From the cell containing the given text, extract its center point as [x, y] coordinate. 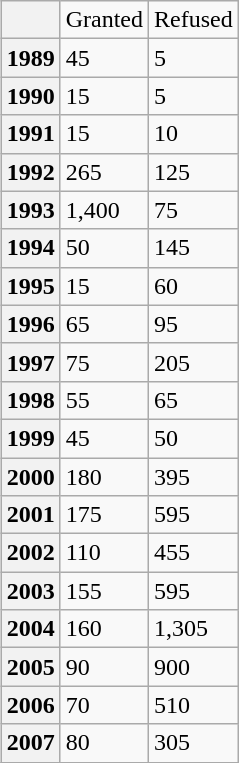
145 [194, 248]
1,305 [194, 629]
1998 [30, 400]
1992 [30, 172]
70 [104, 705]
395 [194, 477]
1,400 [104, 210]
1989 [30, 58]
900 [194, 667]
1995 [30, 286]
Refused [194, 20]
305 [194, 743]
510 [194, 705]
2003 [30, 591]
55 [104, 400]
180 [104, 477]
1996 [30, 324]
125 [194, 172]
205 [194, 362]
60 [194, 286]
10 [194, 134]
455 [194, 553]
1991 [30, 134]
1994 [30, 248]
Granted [104, 20]
175 [104, 515]
2001 [30, 515]
95 [194, 324]
2004 [30, 629]
90 [104, 667]
1990 [30, 96]
265 [104, 172]
2006 [30, 705]
1993 [30, 210]
80 [104, 743]
1997 [30, 362]
2005 [30, 667]
2000 [30, 477]
155 [104, 591]
1999 [30, 438]
110 [104, 553]
2002 [30, 553]
2007 [30, 743]
160 [104, 629]
